Identify which cell holds the provided text, then report its (X, Y) central coordinate. 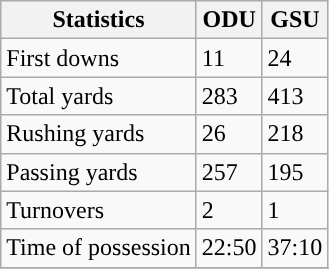
24 (295, 58)
Passing yards (99, 172)
Turnovers (99, 210)
283 (229, 96)
22:50 (229, 248)
Rushing yards (99, 134)
Time of possession (99, 248)
ODU (229, 20)
GSU (295, 20)
257 (229, 172)
218 (295, 134)
11 (229, 58)
37:10 (295, 248)
Statistics (99, 20)
First downs (99, 58)
413 (295, 96)
2 (229, 210)
195 (295, 172)
Total yards (99, 96)
1 (295, 210)
26 (229, 134)
